Pinpoint the cell where the given text exists, returning its [X, Y] midpoint coordinate. 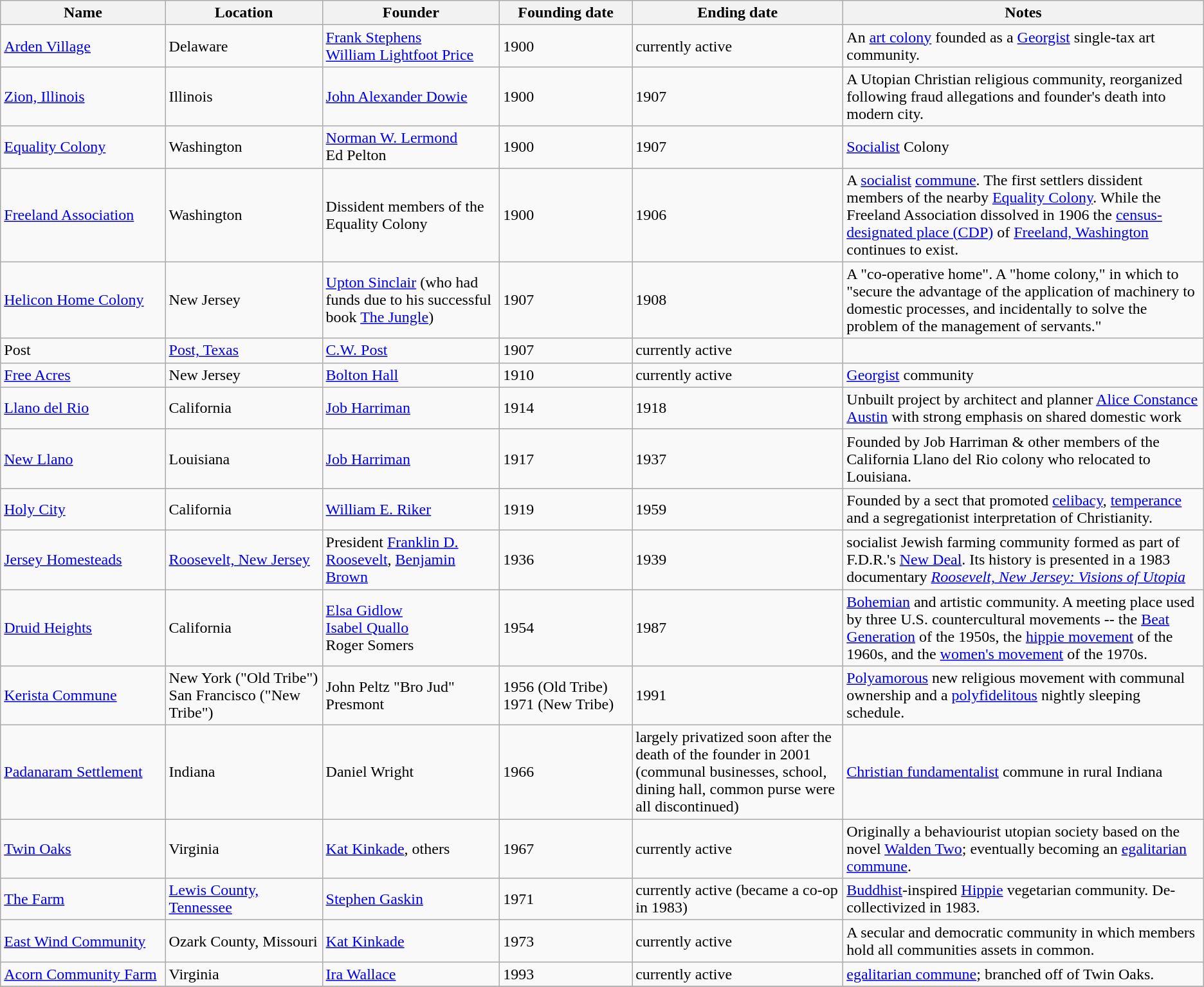
Ozark County, Missouri [244, 941]
Kat Kinkade, others [411, 849]
The Farm [83, 899]
egalitarian commune; branched off of Twin Oaks. [1023, 974]
Upton Sinclair (who had funds due to his successful book The Jungle) [411, 300]
Founder [411, 13]
Notes [1023, 13]
Roosevelt, New Jersey [244, 559]
1939 [738, 559]
1966 [566, 772]
1987 [738, 628]
Jersey Homesteads [83, 559]
1914 [566, 408]
Christian fundamentalist commune in rural Indiana [1023, 772]
1973 [566, 941]
New York ("Old Tribe")San Francisco ("New Tribe") [244, 696]
Originally a behaviourist utopian society based on the novel Walden Two; eventually becoming an egalitarian commune. [1023, 849]
Post, Texas [244, 350]
John Peltz "Bro Jud" Presmont [411, 696]
1908 [738, 300]
Equality Colony [83, 147]
Daniel Wright [411, 772]
largely privatized soon after the death of the founder in 2001 (communal businesses, school, dining hall, common purse were all discontinued) [738, 772]
1956 (Old Tribe)1971 (New Tribe) [566, 696]
1967 [566, 849]
Acorn Community Farm [83, 974]
Founded by a sect that promoted celibacy, temperance and a segregationist interpretation of Christianity. [1023, 509]
Arden Village [83, 46]
1993 [566, 974]
Illinois [244, 96]
Louisiana [244, 458]
1937 [738, 458]
Freeland Association [83, 215]
C.W. Post [411, 350]
Name [83, 13]
1910 [566, 375]
Frank StephensWilliam Lightfoot Price [411, 46]
New Llano [83, 458]
Lewis County, Tennessee [244, 899]
Post [83, 350]
1917 [566, 458]
Ending date [738, 13]
Norman W. LermondEd Pelton [411, 147]
An art colony founded as a Georgist single-tax art community. [1023, 46]
Indiana [244, 772]
Ira Wallace [411, 974]
1959 [738, 509]
currently active (became a co-op in 1983) [738, 899]
Llano del Rio [83, 408]
Druid Heights [83, 628]
Founded by Job Harriman & other members of the California Llano del Rio colony who relocated to Louisiana. [1023, 458]
John Alexander Dowie [411, 96]
Polyamorous new religious movement with communal ownership and a polyfidelitous nightly sleeping schedule. [1023, 696]
A Utopian Christian religious community, reorganized following fraud allegations and founder's death into modern city. [1023, 96]
1919 [566, 509]
A secular and democratic community in which members hold all communities assets in common. [1023, 941]
Georgist community [1023, 375]
William E. Riker [411, 509]
Elsa GidlowIsabel QualloRoger Somers [411, 628]
Free Acres [83, 375]
President Franklin D. Roosevelt, Benjamin Brown [411, 559]
Delaware [244, 46]
1991 [738, 696]
Buddhist-inspired Hippie vegetarian community. De-collectivized in 1983. [1023, 899]
Padanaram Settlement [83, 772]
Holy City [83, 509]
Bolton Hall [411, 375]
Founding date [566, 13]
Helicon Home Colony [83, 300]
1954 [566, 628]
Socialist Colony [1023, 147]
1971 [566, 899]
1906 [738, 215]
Stephen Gaskin [411, 899]
East Wind Community [83, 941]
Twin Oaks [83, 849]
Unbuilt project by architect and planner Alice Constance Austin with strong emphasis on shared domestic work [1023, 408]
Location [244, 13]
1936 [566, 559]
Kerista Commune [83, 696]
Dissident members of the Equality Colony [411, 215]
Kat Kinkade [411, 941]
Zion, Illinois [83, 96]
1918 [738, 408]
